Return (x, y) of the center of cell containing provided text 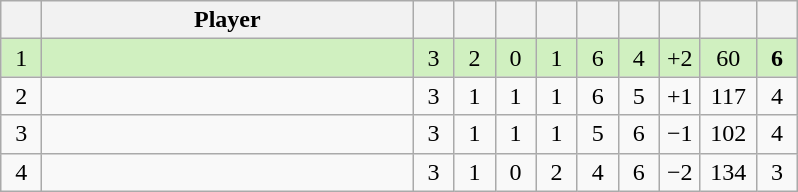
−2 (680, 172)
Player (228, 20)
60 (728, 58)
117 (728, 96)
+2 (680, 58)
134 (728, 172)
+1 (680, 96)
102 (728, 134)
−1 (680, 134)
